Pinpoint the cell where the given text exists, returning its [X, Y] midpoint coordinate. 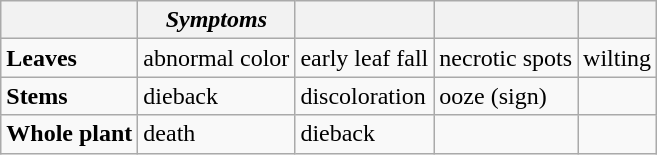
discoloration [364, 96]
ooze (sign) [506, 96]
early leaf fall [364, 58]
abnormal color [216, 58]
death [216, 134]
Stems [70, 96]
Leaves [70, 58]
wilting [618, 58]
Whole plant [70, 134]
Symptoms [216, 20]
necrotic spots [506, 58]
